For the text-containing cell, return its midpoint in [X, Y] coordinate format. 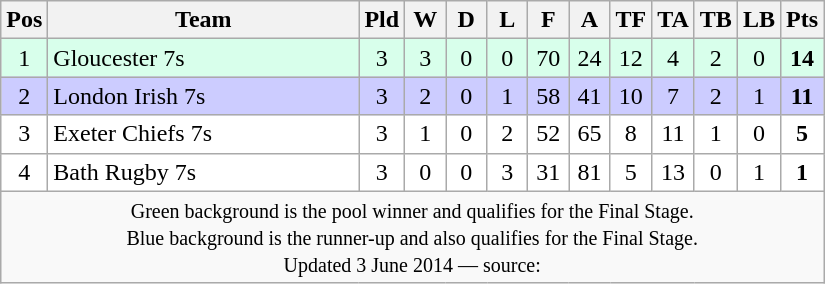
14 [802, 58]
TB [716, 20]
LB [758, 20]
W [426, 20]
65 [590, 134]
Pld [382, 20]
TA [674, 20]
12 [631, 58]
D [466, 20]
Pos [24, 20]
Team [204, 20]
Gloucester 7s [204, 58]
Bath Rugby 7s [204, 172]
52 [548, 134]
F [548, 20]
70 [548, 58]
81 [590, 172]
58 [548, 96]
41 [590, 96]
Pts [802, 20]
31 [548, 172]
13 [674, 172]
London Irish 7s [204, 96]
7 [674, 96]
L [508, 20]
10 [631, 96]
8 [631, 134]
24 [590, 58]
Exeter Chiefs 7s [204, 134]
TF [631, 20]
A [590, 20]
